Provide the (X, Y) coordinate of the cell's center where the given text is located.  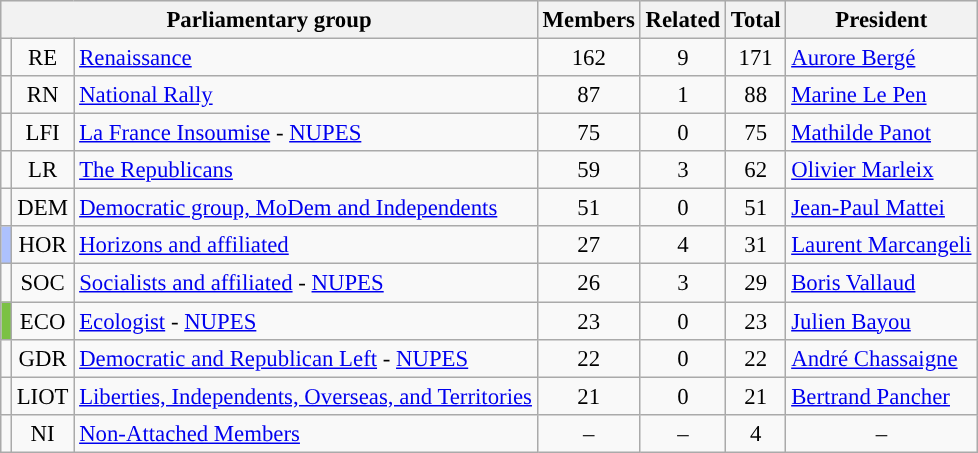
Jean-Paul Mattei (882, 208)
André Chassaigne (882, 358)
Olivier Marleix (882, 170)
Julien Bayou (882, 321)
Aurore Bergé (882, 58)
Related (682, 20)
LFI (42, 133)
26 (588, 283)
87 (588, 95)
9 (682, 58)
La France Insoumise - NUPES (306, 133)
Socialists and affiliated - NUPES (306, 283)
Total (755, 20)
Boris Vallaud (882, 283)
Non-Attached Members (306, 433)
NI (42, 433)
LR (42, 170)
Bertrand Pancher (882, 396)
Ecologist - NUPES (306, 321)
Marine Le Pen (882, 95)
62 (755, 170)
162 (588, 58)
GDR (42, 358)
59 (588, 170)
31 (755, 245)
The Republicans (306, 170)
Democratic group, MoDem and Independents (306, 208)
29 (755, 283)
SOC (42, 283)
Horizons and affiliated (306, 245)
88 (755, 95)
Democratic and Republican Left - NUPES (306, 358)
National Rally (306, 95)
ECO (42, 321)
Liberties, Independents, Overseas, and Territories (306, 396)
DEM (42, 208)
27 (588, 245)
RN (42, 95)
Renaissance (306, 58)
171 (755, 58)
Mathilde Panot (882, 133)
1 (682, 95)
Laurent Marcangeli (882, 245)
RE (42, 58)
HOR (42, 245)
Members (588, 20)
LIOT (42, 396)
Parliamentary group (270, 20)
President (882, 20)
